Scan for the cell matching the given text and deliver its (x, y) coordinate at center. 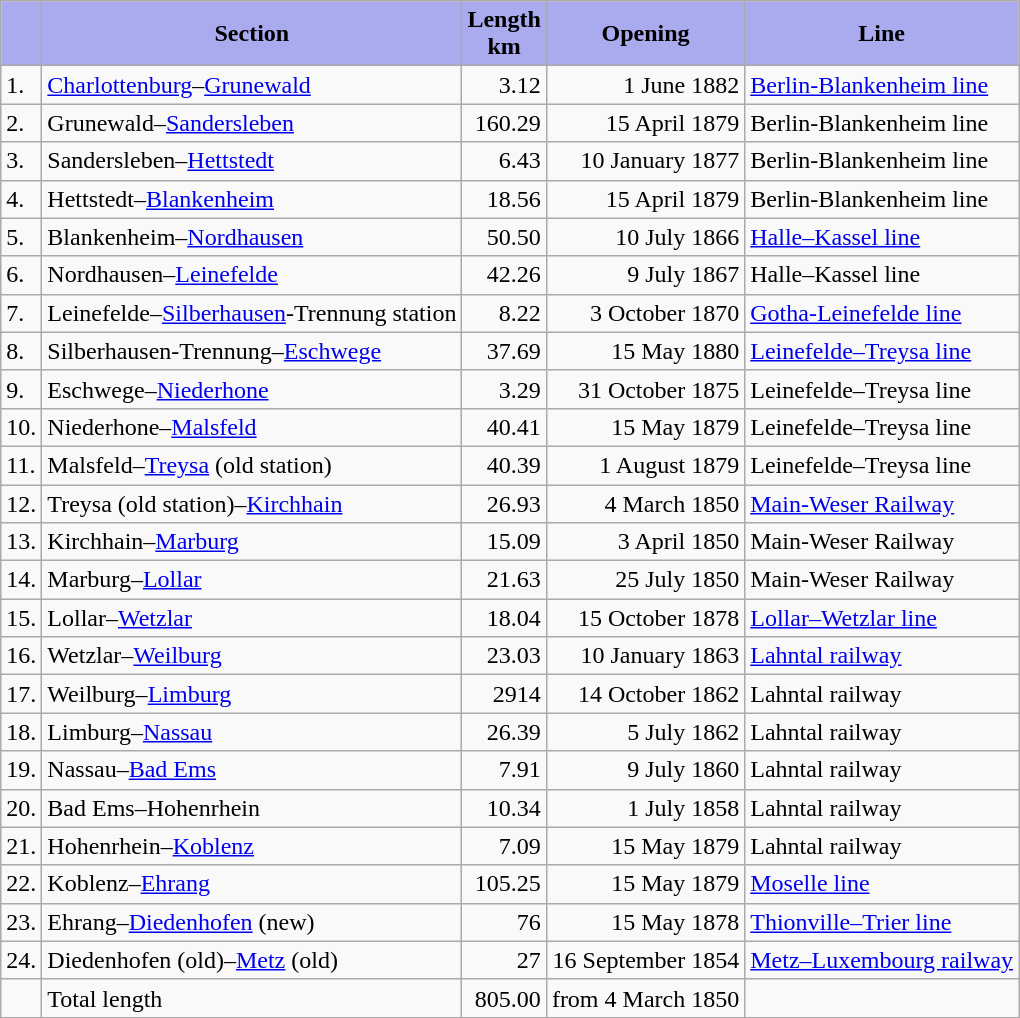
1 August 1879 (645, 465)
15.09 (504, 542)
2914 (504, 694)
7. (22, 313)
37.69 (504, 351)
21. (22, 846)
Hohenrhein–Koblenz (252, 846)
Wetzlar–Weilburg (252, 656)
Opening (645, 34)
Treysa (old station)–Kirchhain (252, 503)
31 October 1875 (645, 389)
Line (882, 34)
16 September 1854 (645, 960)
from 4 March 1850 (645, 998)
Lollar–Wetzlar line (882, 618)
Weilburg–Limburg (252, 694)
9 July 1867 (645, 275)
Lollar–Wetzlar (252, 618)
18. (22, 732)
20. (22, 808)
76 (504, 922)
3.12 (504, 85)
18.56 (504, 199)
21.63 (504, 580)
5. (22, 237)
3. (22, 161)
Grunewald–Sandersleben (252, 123)
14. (22, 580)
1. (22, 85)
1 June 1882 (645, 85)
10.34 (504, 808)
15 May 1878 (645, 922)
50.50 (504, 237)
10 January 1863 (645, 656)
10 July 1866 (645, 237)
Limburg–Nassau (252, 732)
9 July 1860 (645, 770)
14 October 1862 (645, 694)
4 March 1850 (645, 503)
Diedenhofen (old)–Metz (old) (252, 960)
Total length (252, 998)
40.39 (504, 465)
160.29 (504, 123)
3 April 1850 (645, 542)
8. (22, 351)
105.25 (504, 884)
12. (22, 503)
7.91 (504, 770)
Niederhone–Malsfeld (252, 427)
Section (252, 34)
6.43 (504, 161)
7.09 (504, 846)
25 July 1850 (645, 580)
26.39 (504, 732)
Nordhausen–Leinefelde (252, 275)
Nassau–Bad Ems (252, 770)
16. (22, 656)
27 (504, 960)
Eschwege–Niederhone (252, 389)
42.26 (504, 275)
23.03 (504, 656)
4. (22, 199)
3.29 (504, 389)
Bad Ems–Hohenrhein (252, 808)
Malsfeld–Treysa (old station) (252, 465)
22. (22, 884)
Leinefelde–Silberhausen-Trennung station (252, 313)
2. (22, 123)
Marburg–Lollar (252, 580)
9. (22, 389)
Gotha-Leinefelde line (882, 313)
11. (22, 465)
Silberhausen-Trennung–Eschwege (252, 351)
Lengthkm (504, 34)
Hettstedt–Blankenheim (252, 199)
Charlottenburg–Grunewald (252, 85)
Metz–Luxembourg railway (882, 960)
24. (22, 960)
13. (22, 542)
5 July 1862 (645, 732)
15 October 1878 (645, 618)
10. (22, 427)
Moselle line (882, 884)
Sandersleben–Hettstedt (252, 161)
Kirchhain–Marburg (252, 542)
1 July 1858 (645, 808)
15 May 1880 (645, 351)
15. (22, 618)
18.04 (504, 618)
Blankenheim–Nordhausen (252, 237)
26.93 (504, 503)
10 January 1877 (645, 161)
23. (22, 922)
805.00 (504, 998)
8.22 (504, 313)
Ehrang–Diedenhofen (new) (252, 922)
Koblenz–Ehrang (252, 884)
6. (22, 275)
40.41 (504, 427)
3 October 1870 (645, 313)
17. (22, 694)
Thionville–Trier line (882, 922)
19. (22, 770)
